Detect which cell encompasses the target text, then output its (X, Y) center coordinate. 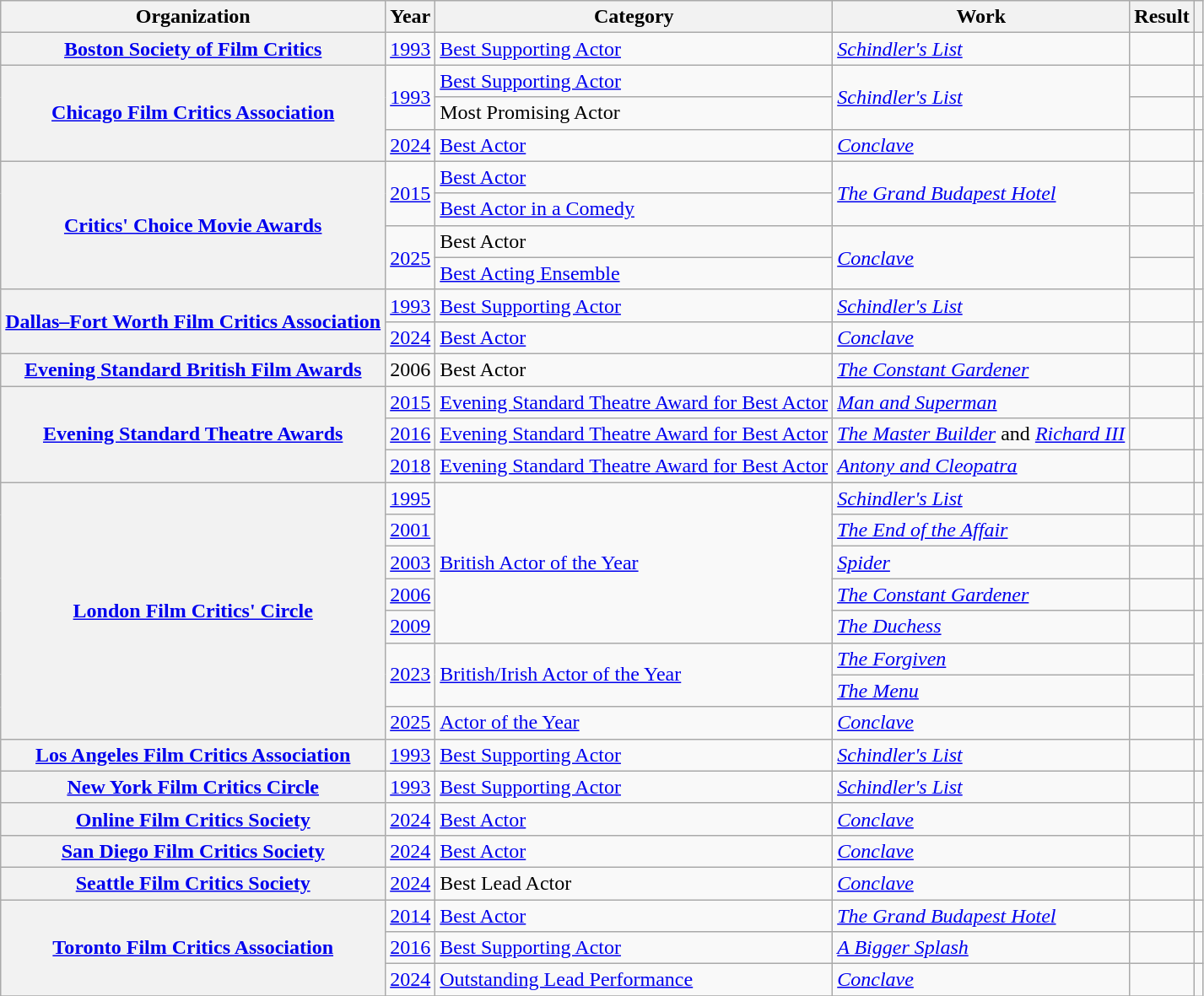
Los Angeles Film Critics Association (193, 755)
Best Lead Actor (634, 883)
Dallas–Fort Worth Film Critics Association (193, 321)
Online Film Critics Society (193, 819)
Evening Standard Theatre Awards (193, 434)
2003 (410, 563)
Antony and Cleopatra (981, 466)
Spider (981, 563)
Outstanding Lead Performance (634, 980)
2023 (410, 675)
Seattle Film Critics Society (193, 883)
Organization (193, 17)
2018 (410, 466)
Actor of the Year (634, 723)
Work (981, 17)
The Menu (981, 691)
Year (410, 17)
British Actor of the Year (634, 563)
Critics' Choice Movie Awards (193, 225)
The Master Builder and Richard III (981, 434)
1995 (410, 498)
Chicago Film Critics Association (193, 113)
Most Promising Actor (634, 113)
Boston Society of Film Critics (193, 49)
Best Actor in a Comedy (634, 209)
British/Irish Actor of the Year (634, 675)
Evening Standard British Film Awards (193, 369)
Result (1162, 17)
San Diego Film Critics Society (193, 851)
2014 (410, 915)
The Forgiven (981, 659)
Category (634, 17)
The Duchess (981, 627)
Man and Superman (981, 402)
London Film Critics' Circle (193, 611)
Toronto Film Critics Association (193, 947)
New York Film Critics Circle (193, 787)
2001 (410, 530)
A Bigger Splash (981, 948)
Best Acting Ensemble (634, 273)
2009 (410, 627)
The End of the Affair (981, 530)
